Locate the cell with the specified text and output its [X, Y] center coordinate. 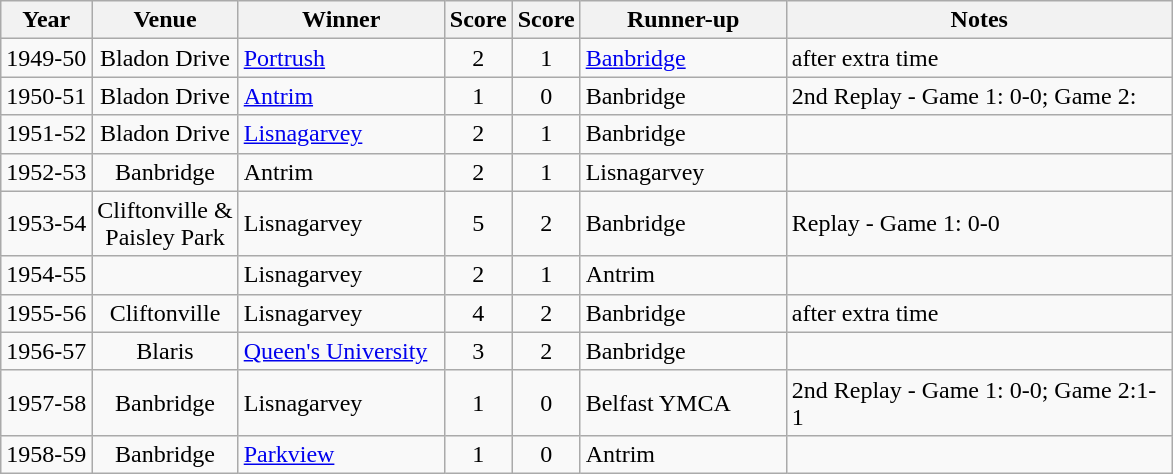
Runner-up [683, 20]
5 [478, 224]
Winner [341, 20]
2nd Replay - Game 1: 0-0; Game 2:1-1 [979, 402]
Portrush [341, 58]
1953-54 [46, 224]
1955-56 [46, 313]
1956-57 [46, 351]
Belfast YMCA [683, 402]
Notes [979, 20]
1958-59 [46, 454]
3 [478, 351]
1949-50 [46, 58]
Venue [165, 20]
Parkview [341, 454]
2nd Replay - Game 1: 0-0; Game 2: [979, 96]
1952-53 [46, 172]
1951-52 [46, 134]
Blaris [165, 351]
Cliftonville [165, 313]
Cliftonville &Paisley Park [165, 224]
1950-51 [46, 96]
Queen's University [341, 351]
4 [478, 313]
1954-55 [46, 275]
1957-58 [46, 402]
Year [46, 20]
Replay - Game 1: 0-0 [979, 224]
